Provide the (x, y) coordinate of the cell's center where the given text is located.  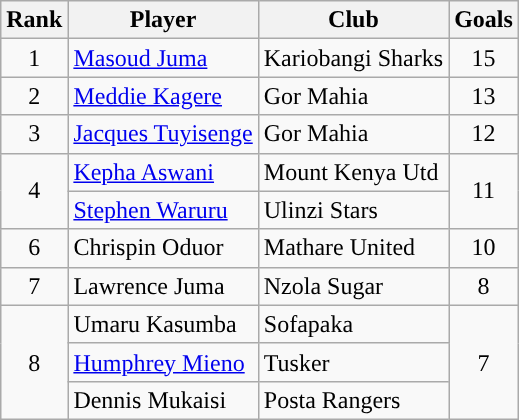
Tusker (353, 362)
Sofapaka (353, 324)
10 (484, 248)
6 (34, 248)
Stephen Waruru (163, 210)
Club (353, 20)
2 (34, 96)
Humphrey Mieno (163, 362)
Mathare United (353, 248)
3 (34, 134)
Masoud Juma (163, 58)
Player (163, 20)
4 (34, 191)
11 (484, 191)
Nzola Sugar (353, 286)
Mount Kenya Utd (353, 172)
Jacques Tuyisenge (163, 134)
Rank (34, 20)
Umaru Kasumba (163, 324)
Ulinzi Stars (353, 210)
13 (484, 96)
Goals (484, 20)
15 (484, 58)
Chrispin Oduor (163, 248)
Kariobangi Sharks (353, 58)
12 (484, 134)
Dennis Mukaisi (163, 400)
Meddie Kagere (163, 96)
1 (34, 58)
Lawrence Juma (163, 286)
Kepha Aswani (163, 172)
Posta Rangers (353, 400)
